For the text-containing cell, return its midpoint in (X, Y) coordinate format. 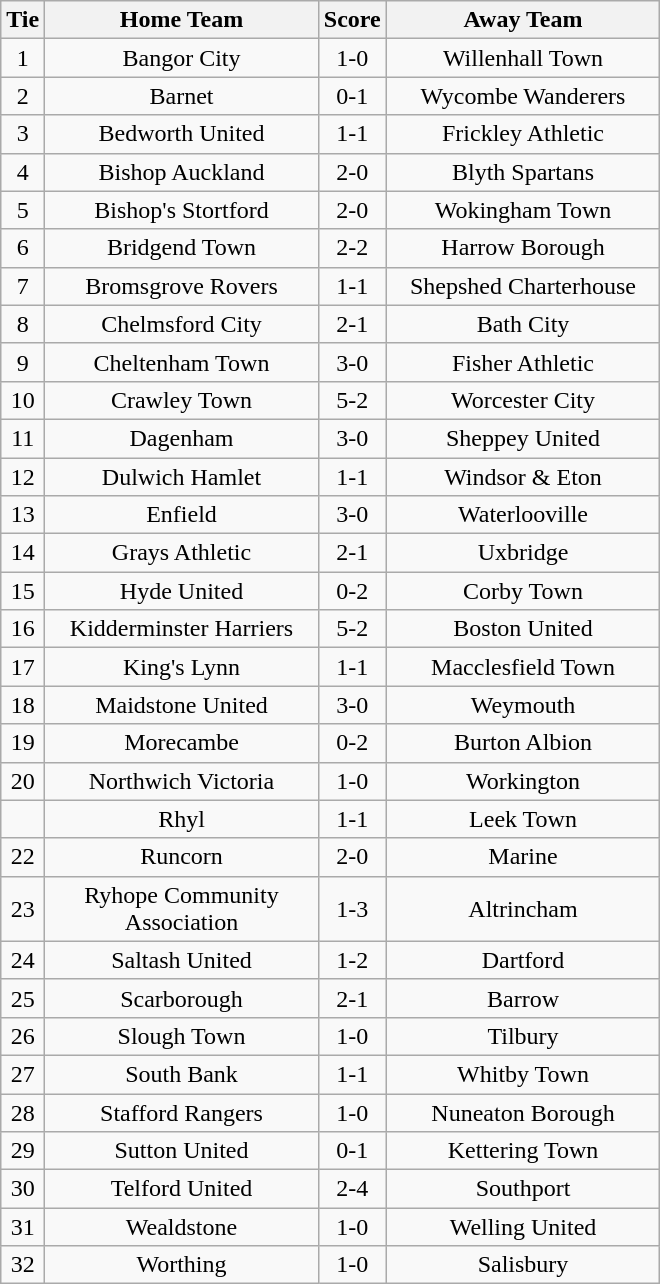
Nuneaton Borough (523, 1113)
Willenhall Town (523, 58)
Leek Town (523, 819)
4 (23, 172)
9 (23, 362)
Dulwich Hamlet (182, 477)
2-4 (352, 1189)
Waterlooville (523, 515)
Sheppey United (523, 438)
Hyde United (182, 591)
Uxbridge (523, 553)
13 (23, 515)
11 (23, 438)
Wycombe Wanderers (523, 96)
Marine (523, 857)
Rhyl (182, 819)
Crawley Town (182, 400)
Whitby Town (523, 1074)
16 (23, 629)
Tie (23, 20)
Corby Town (523, 591)
1 (23, 58)
1-2 (352, 960)
Shepshed Charterhouse (523, 286)
29 (23, 1151)
Away Team (523, 20)
Northwich Victoria (182, 781)
Telford United (182, 1189)
Saltash United (182, 960)
14 (23, 553)
Kidderminster Harriers (182, 629)
30 (23, 1189)
Blyth Spartans (523, 172)
Worthing (182, 1265)
Bishop's Stortford (182, 210)
22 (23, 857)
24 (23, 960)
Fisher Athletic (523, 362)
Chelmsford City (182, 324)
Stafford Rangers (182, 1113)
23 (23, 908)
Wokingham Town (523, 210)
Morecambe (182, 743)
10 (23, 400)
2-2 (352, 248)
Tilbury (523, 1036)
1-3 (352, 908)
Scarborough (182, 998)
Kettering Town (523, 1151)
Grays Athletic (182, 553)
31 (23, 1227)
Bromsgrove Rovers (182, 286)
Weymouth (523, 705)
Macclesfield Town (523, 667)
18 (23, 705)
6 (23, 248)
Welling United (523, 1227)
17 (23, 667)
King's Lynn (182, 667)
Score (352, 20)
19 (23, 743)
Bishop Auckland (182, 172)
Windsor & Eton (523, 477)
Harrow Borough (523, 248)
Burton Albion (523, 743)
Enfield (182, 515)
Frickley Athletic (523, 134)
5 (23, 210)
26 (23, 1036)
Maidstone United (182, 705)
27 (23, 1074)
South Bank (182, 1074)
Barnet (182, 96)
Ryhope Community Association (182, 908)
2 (23, 96)
3 (23, 134)
20 (23, 781)
Bangor City (182, 58)
7 (23, 286)
Dagenham (182, 438)
Workington (523, 781)
Bedworth United (182, 134)
Altrincham (523, 908)
Salisbury (523, 1265)
15 (23, 591)
12 (23, 477)
Wealdstone (182, 1227)
8 (23, 324)
Bridgend Town (182, 248)
Home Team (182, 20)
Dartford (523, 960)
Bath City (523, 324)
28 (23, 1113)
Southport (523, 1189)
25 (23, 998)
32 (23, 1265)
Boston United (523, 629)
Slough Town (182, 1036)
Runcorn (182, 857)
Sutton United (182, 1151)
Worcester City (523, 400)
Cheltenham Town (182, 362)
Barrow (523, 998)
